Return the [x, y] coordinate for the center point of the cell that contains the specified text.  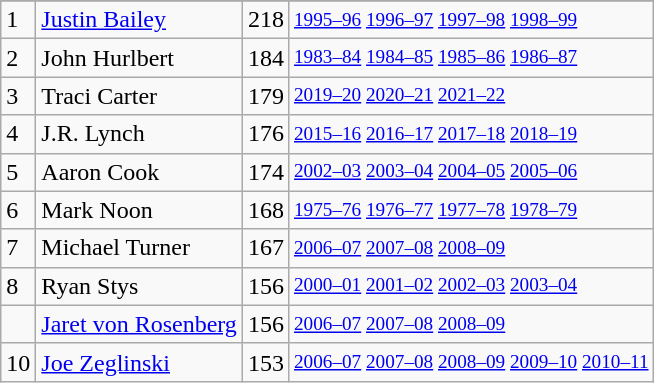
Michael Turner [140, 248]
179 [266, 96]
167 [266, 248]
Justin Bailey [140, 20]
Aaron Cook [140, 172]
Ryan Stys [140, 286]
218 [266, 20]
176 [266, 134]
2015–16 2016–17 2017–18 2018–19 [471, 134]
174 [266, 172]
10 [18, 362]
7 [18, 248]
4 [18, 134]
Mark Noon [140, 210]
2 [18, 58]
2019–20 2020–21 2021–22 [471, 96]
1 [18, 20]
Jaret von Rosenberg [140, 324]
5 [18, 172]
2006–07 2007–08 2008–09 2009–10 2010–11 [471, 362]
1975–76 1976–77 1977–78 1978–79 [471, 210]
168 [266, 210]
153 [266, 362]
Traci Carter [140, 96]
1983–84 1984–85 1985–86 1986–87 [471, 58]
Joe Zeglinski [140, 362]
3 [18, 96]
8 [18, 286]
2002–03 2003–04 2004–05 2005–06 [471, 172]
J.R. Lynch [140, 134]
1995–96 1996–97 1997–98 1998–99 [471, 20]
184 [266, 58]
2000–01 2001–02 2002–03 2003–04 [471, 286]
John Hurlbert [140, 58]
6 [18, 210]
